Pinpoint the cell where the given text exists, returning its [x, y] midpoint coordinate. 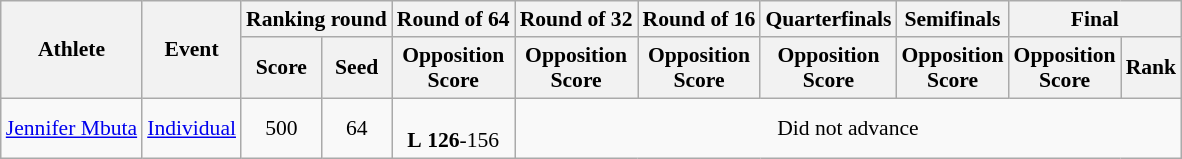
Score [282, 68]
Round of 64 [454, 19]
Semifinals [952, 19]
Round of 16 [700, 19]
Quarterfinals [828, 19]
Seed [357, 68]
64 [357, 128]
500 [282, 128]
Event [192, 50]
L 126-156 [454, 128]
Final [1096, 19]
Individual [192, 128]
Ranking round [316, 19]
Athlete [72, 50]
Rank [1152, 68]
Round of 32 [576, 19]
Jennifer Mbuta [72, 128]
Did not advance [848, 128]
